Detect which cell encompasses the target text, then output its (X, Y) center coordinate. 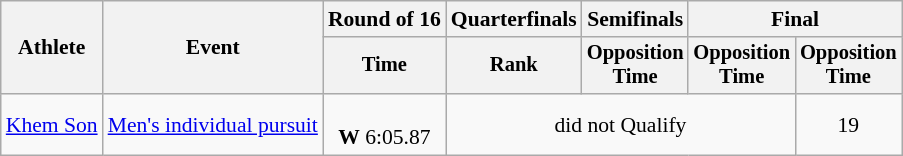
Semifinals (636, 19)
19 (848, 124)
did not Qualify (620, 124)
Final (794, 19)
Men's individual pursuit (213, 124)
Time (384, 66)
Event (213, 48)
Rank (514, 66)
W 6:05.87 (384, 124)
Quarterfinals (514, 19)
Round of 16 (384, 19)
Khem Son (52, 124)
Athlete (52, 48)
